From the cell containing the given text, extract its center point as [X, Y] coordinate. 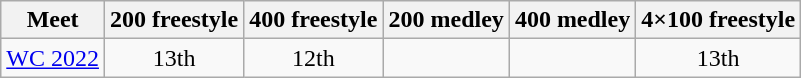
Meet [53, 20]
400 medley [572, 20]
WC 2022 [53, 58]
200 freestyle [174, 20]
200 medley [446, 20]
12th [314, 58]
4×100 freestyle [718, 20]
400 freestyle [314, 20]
